Locate the cell with the specified text and output its (X, Y) center coordinate. 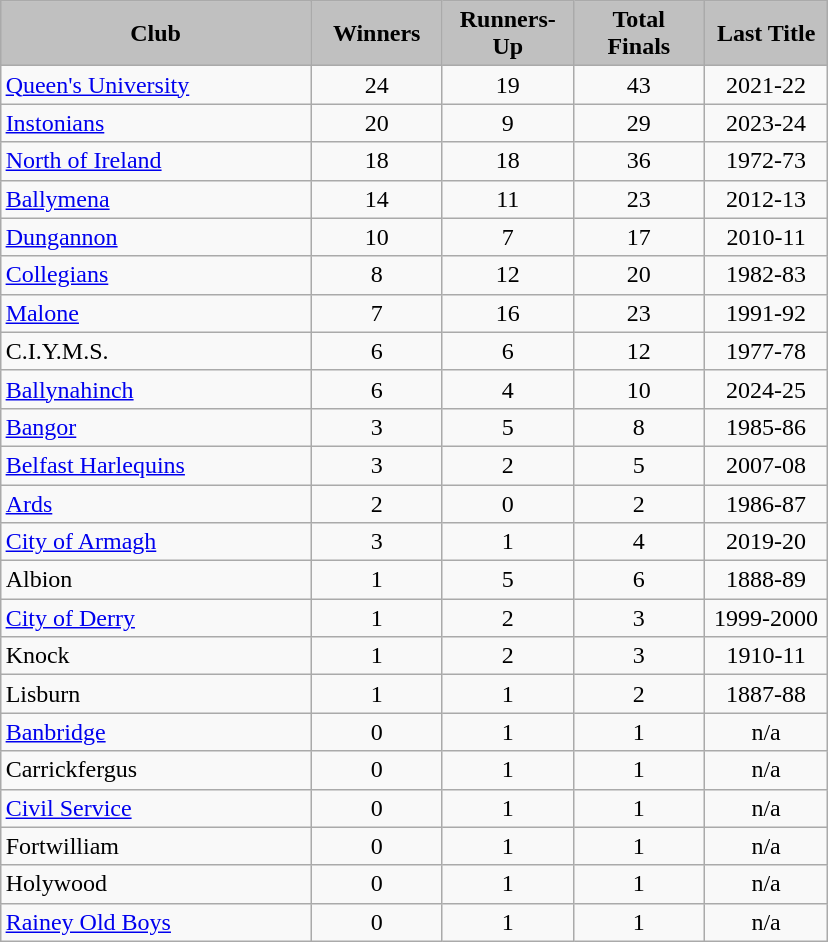
Malone (156, 313)
19 (508, 85)
Knock (156, 656)
1991-92 (766, 313)
Runners-Up (508, 34)
36 (638, 161)
Rainey Old Boys (156, 922)
Total Finals (638, 34)
43 (638, 85)
2023-24 (766, 123)
2019-20 (766, 542)
Ards (156, 503)
City of Derry (156, 618)
11 (508, 199)
Fortwilliam (156, 846)
1986-87 (766, 503)
2012-13 (766, 199)
C.I.Y.M.S. (156, 351)
Carrickfergus (156, 770)
Club (156, 34)
Ballynahinch (156, 389)
Queen's University (156, 85)
24 (376, 85)
Belfast Harlequins (156, 465)
1985-86 (766, 427)
9 (508, 123)
Holywood (156, 884)
1982-83 (766, 275)
Collegians (156, 275)
Dungannon (156, 237)
2007-08 (766, 465)
2024-25 (766, 389)
Last Title (766, 34)
North of Ireland (156, 161)
17 (638, 237)
City of Armagh (156, 542)
1887-88 (766, 694)
1910-11 (766, 656)
Banbridge (156, 732)
Bangor (156, 427)
1977-78 (766, 351)
2010-11 (766, 237)
Ballymena (156, 199)
29 (638, 123)
Lisburn (156, 694)
Instonians (156, 123)
1972-73 (766, 161)
2021-22 (766, 85)
Albion (156, 580)
Winners (376, 34)
1999-2000 (766, 618)
16 (508, 313)
14 (376, 199)
Civil Service (156, 808)
1888-89 (766, 580)
